Output the (x, y) coordinate of the center of the cell containing the given text.  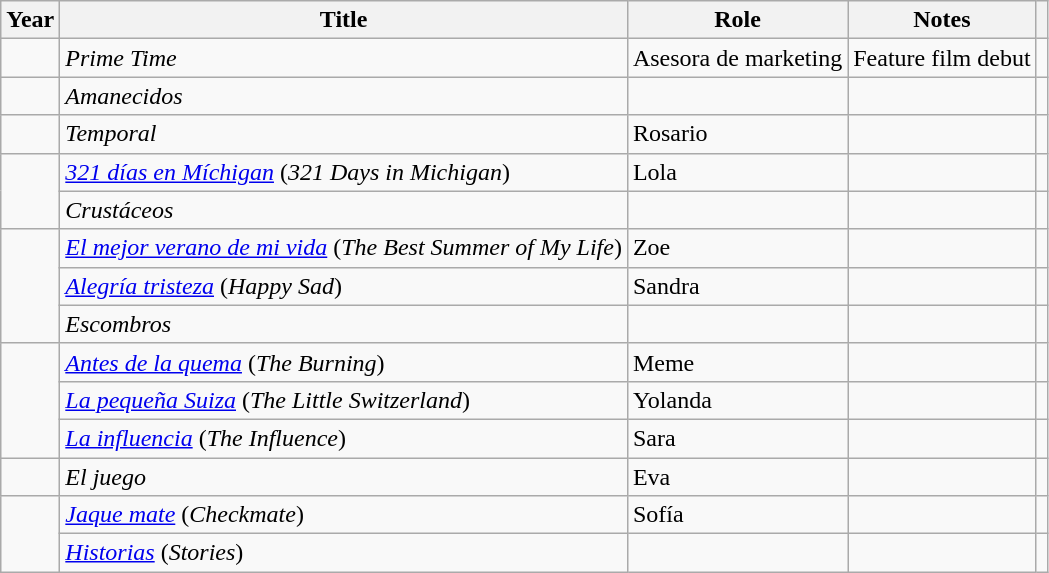
Yolanda (737, 400)
Jaque mate (Checkmate) (344, 515)
Title (344, 20)
La influencia (The Influence) (344, 438)
Temporal (344, 134)
Crustáceos (344, 210)
El juego (344, 477)
El mejor verano de mi vida (The Best Summer of My Life) (344, 248)
Escombros (344, 324)
Rosario (737, 134)
321 días en Míchigan (321 Days in Michigan) (344, 172)
Feature film debut (942, 58)
La pequeña Suiza (The Little Switzerland) (344, 400)
Sofía (737, 515)
Antes de la quema (The Burning) (344, 362)
Sandra (737, 286)
Eva (737, 477)
Lola (737, 172)
Prime Time (344, 58)
Asesora de marketing (737, 58)
Meme (737, 362)
Zoe (737, 248)
Amanecidos (344, 96)
Historias (Stories) (344, 553)
Alegría tristeza (Happy Sad) (344, 286)
Role (737, 20)
Notes (942, 20)
Sara (737, 438)
Year (30, 20)
